Search for the cell housing the specified text and yield its (X, Y) center coordinate. 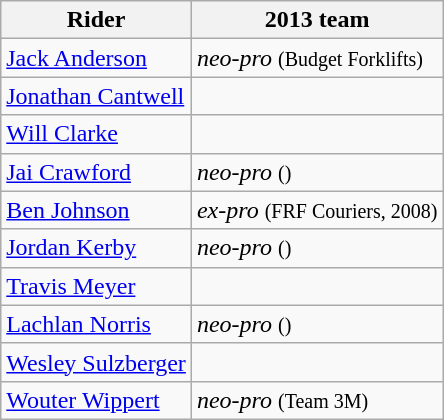
neo-pro (Budget Forklifts) (317, 58)
Wouter Wippert (96, 400)
Jack Anderson (96, 58)
Travis Meyer (96, 286)
Lachlan Norris (96, 324)
Ben Johnson (96, 210)
Jonathan Cantwell (96, 96)
Will Clarke (96, 134)
2013 team (317, 20)
Wesley Sulzberger (96, 362)
ex-pro (FRF Couriers, 2008) (317, 210)
neo-pro (Team 3M) (317, 400)
Rider (96, 20)
Jordan Kerby (96, 248)
Jai Crawford (96, 172)
